Output the (x, y) coordinate of the center of the cell containing the given text.  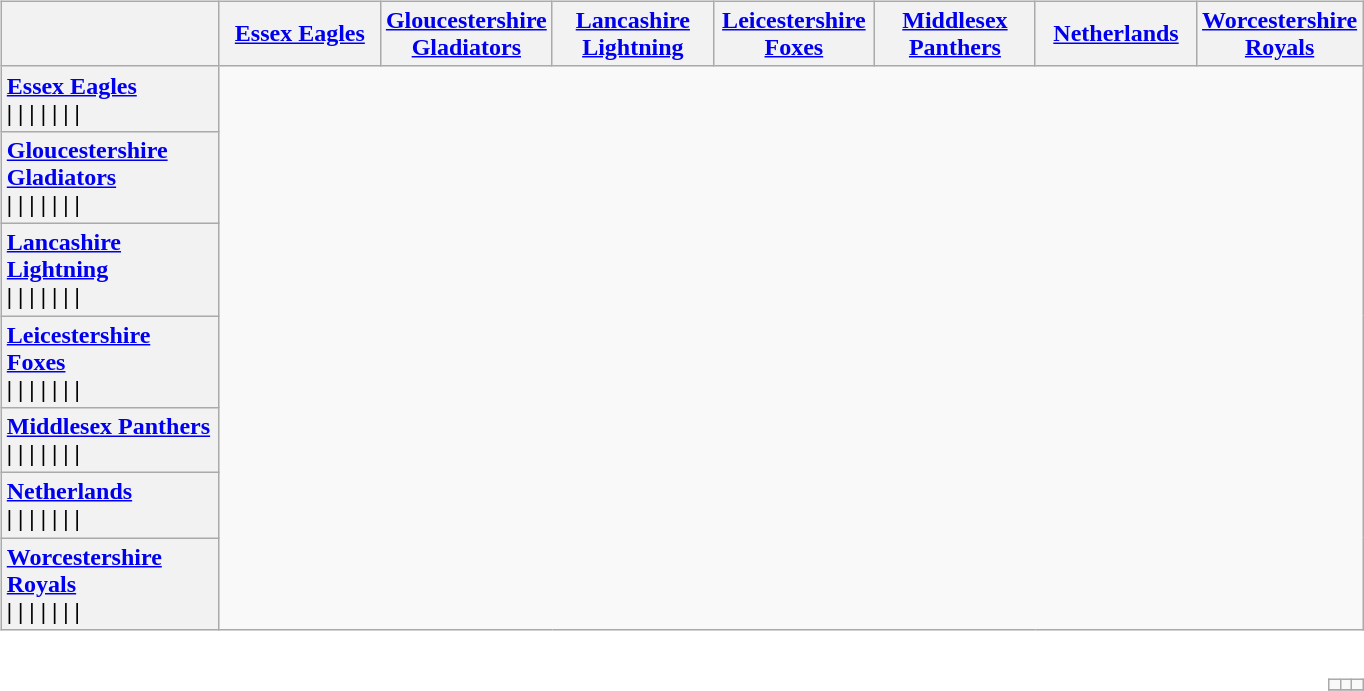
Worcestershire Royals (1280, 34)
Essex Eagles | | | | | | | (110, 98)
Middlesex Panthers (954, 34)
Middlesex Panthers | | | | | | | (110, 440)
Worcestershire Royals | | | | | | | (110, 584)
Netherlands (1116, 34)
Essex Eagles (300, 34)
Gloucestershire Gladiators (466, 34)
Gloucestershire Gladiators | | | | | | | (110, 177)
Lancashire Lightning (632, 34)
Netherlands | | | | | | | (110, 506)
Leicestershire Foxes | | | | | | | (110, 362)
Leicestershire Foxes (794, 34)
Lancashire Lightning | | | | | | | (110, 269)
